Provide the (x, y) coordinate of the cell's center where the given text is located.  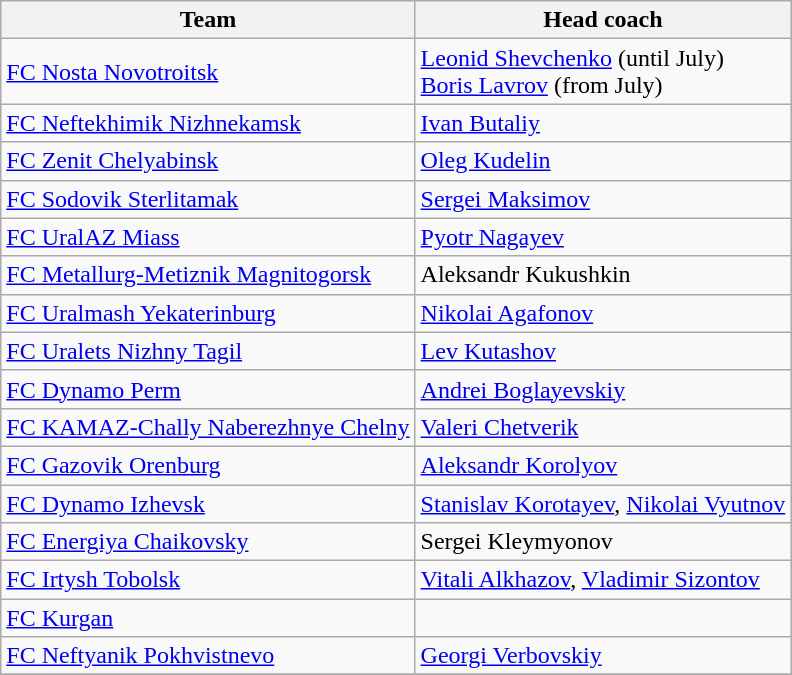
Oleg Kudelin (603, 161)
Leonid Shevchenko (until July)Boris Lavrov (from July) (603, 72)
FC Energiya Chaikovsky (208, 542)
FC Kurgan (208, 618)
Stanislav Korotayev, Nikolai Vyutnov (603, 503)
FC KAMAZ-Chally Naberezhnye Chelny (208, 427)
FC Neftekhimik Nizhnekamsk (208, 123)
Valeri Chetverik (603, 427)
Lev Kutashov (603, 351)
Team (208, 20)
FC Neftyanik Pokhvistnevo (208, 656)
FC Dynamo Izhevsk (208, 503)
FC Uralets Nizhny Tagil (208, 351)
FC Sodovik Sterlitamak (208, 199)
Ivan Butaliy (603, 123)
FC UralAZ Miass (208, 237)
FC Uralmash Yekaterinburg (208, 313)
Andrei Boglayevskiy (603, 389)
Aleksandr Kukushkin (603, 275)
FC Dynamo Perm (208, 389)
FC Irtysh Tobolsk (208, 580)
Nikolai Agafonov (603, 313)
FC Metallurg-Metiznik Magnitogorsk (208, 275)
FC Zenit Chelyabinsk (208, 161)
FC Nosta Novotroitsk (208, 72)
Pyotr Nagayev (603, 237)
Aleksandr Korolyov (603, 465)
Head coach (603, 20)
FC Gazovik Orenburg (208, 465)
Sergei Kleymyonov (603, 542)
Vitali Alkhazov, Vladimir Sizontov (603, 580)
Sergei Maksimov (603, 199)
Georgi Verbovskiy (603, 656)
